Identify which cell holds the provided text, then report its (X, Y) central coordinate. 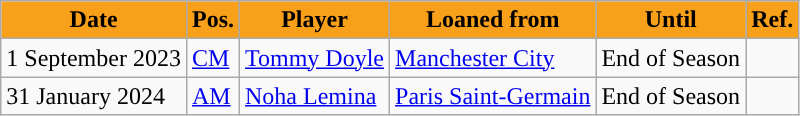
CM (212, 58)
Until (671, 20)
Manchester City (493, 58)
31 January 2024 (94, 96)
Player (315, 20)
Date (94, 20)
Ref. (772, 20)
AM (212, 96)
Noha Lemina (315, 96)
Loaned from (493, 20)
Tommy Doyle (315, 58)
Paris Saint-Germain (493, 96)
Pos. (212, 20)
1 September 2023 (94, 58)
